Detect which cell encompasses the target text, then output its [X, Y] center coordinate. 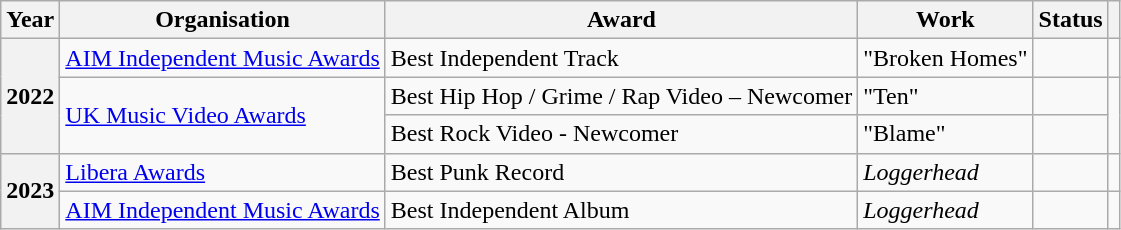
"Ten" [946, 96]
Best Hip Hop / Grime / Rap Video – Newcomer [621, 96]
Status [1070, 20]
2023 [30, 191]
Organisation [222, 20]
Best Punk Record [621, 172]
UK Music Video Awards [222, 115]
Libera Awards [222, 172]
"Blame" [946, 134]
"Broken Homes" [946, 58]
Best Rock Video - Newcomer [621, 134]
Best Independent Album [621, 210]
Best Independent Track [621, 58]
Work [946, 20]
2022 [30, 96]
Year [30, 20]
Award [621, 20]
